Pinpoint the cell where the given text exists, returning its [x, y] midpoint coordinate. 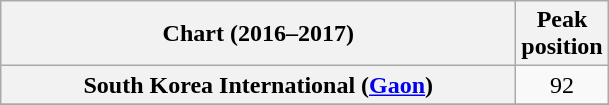
Peakposition [562, 34]
92 [562, 85]
South Korea International (Gaon) [258, 85]
Chart (2016–2017) [258, 34]
